Detect which cell encompasses the target text, then output its (x, y) center coordinate. 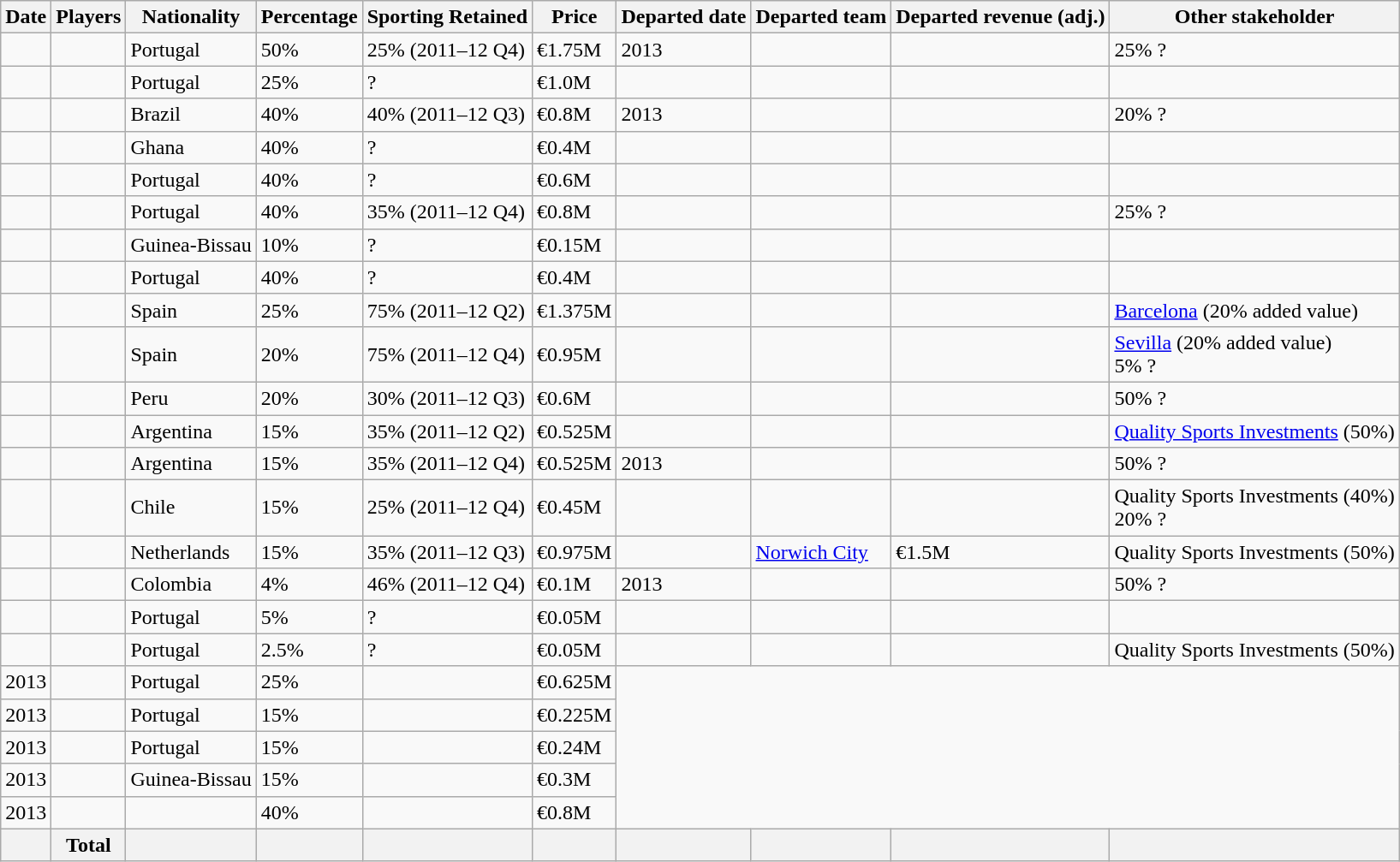
€0.45M (575, 508)
Sporting Retained (447, 17)
€0.1M (575, 585)
46% (2011–12 Q4) (447, 585)
€1.375M (575, 310)
75% (2011–12 Q4) (447, 354)
30% (2011–12 Q3) (447, 398)
Total (89, 845)
10% (309, 245)
Barcelona (20% added value) (1254, 310)
€1.5M (1000, 552)
Netherlands (191, 552)
Peru (191, 398)
€1.75M (575, 50)
Brazil (191, 115)
Price (575, 17)
Quality Sports Investments (40%)20% ? (1254, 508)
4% (309, 585)
Sevilla (20% added value)5% ? (1254, 354)
Nationality (191, 17)
Date (26, 17)
Other stakeholder (1254, 17)
5% (309, 617)
€0.95M (575, 354)
Colombia (191, 585)
Departed team (821, 17)
Ghana (191, 147)
Departed revenue (adj.) (1000, 17)
20% ? (1254, 115)
Chile (191, 508)
€0.975M (575, 552)
€0.3M (575, 780)
€0.625M (575, 682)
Departed date (683, 17)
Percentage (309, 17)
€1.0M (575, 82)
50% (309, 50)
€0.24M (575, 747)
Players (89, 17)
35% (2011–12 Q2) (447, 431)
€0.15M (575, 245)
35% (2011–12 Q3) (447, 552)
40% (2011–12 Q3) (447, 115)
€0.225M (575, 715)
Norwich City (821, 552)
75% (2011–12 Q2) (447, 310)
2.5% (309, 650)
